Return the (X, Y) coordinate for the center point of the cell that contains the specified text.  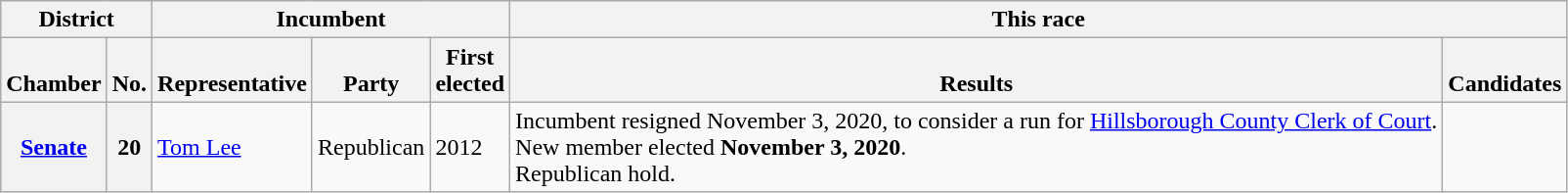
Results (977, 71)
No. (129, 71)
This race (1038, 20)
2012 (470, 147)
Senate (54, 147)
Firstelected (470, 71)
Representative (233, 71)
Incumbent (331, 20)
Chamber (54, 71)
Incumbent resigned November 3, 2020, to consider a run for Hillsborough County Clerk of Court.New member elected November 3, 2020.Republican hold. (977, 147)
20 (129, 147)
Republican (370, 147)
Tom Lee (233, 147)
District (76, 20)
Candidates (1505, 71)
Party (370, 71)
